Detect which cell encompasses the target text, then output its [x, y] center coordinate. 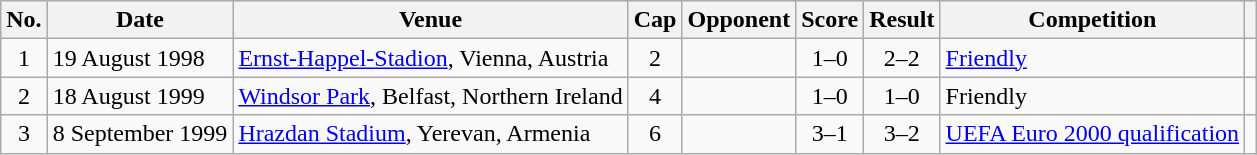
Venue [430, 20]
3–2 [902, 134]
3–1 [830, 134]
Score [830, 20]
UEFA Euro 2000 qualification [1092, 134]
Windsor Park, Belfast, Northern Ireland [430, 96]
3 [24, 134]
18 August 1999 [140, 96]
Result [902, 20]
2–2 [902, 58]
6 [655, 134]
Cap [655, 20]
Date [140, 20]
Hrazdan Stadium, Yerevan, Armenia [430, 134]
8 September 1999 [140, 134]
Opponent [739, 20]
4 [655, 96]
1 [24, 58]
Competition [1092, 20]
19 August 1998 [140, 58]
No. [24, 20]
Ernst-Happel-Stadion, Vienna, Austria [430, 58]
